Find where the given text appears and provide that cell's center as [X, Y] coordinate. 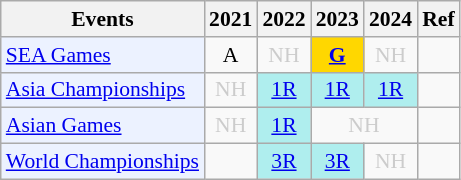
2023 [338, 19]
Events [102, 19]
2021 [230, 19]
Asia Championships [102, 90]
Ref [438, 19]
G [338, 55]
World Championships [102, 162]
2024 [390, 19]
A [230, 55]
Asian Games [102, 126]
SEA Games [102, 55]
2022 [284, 19]
